Extract the [X, Y] coordinate from the center of the cell holding the provided text.  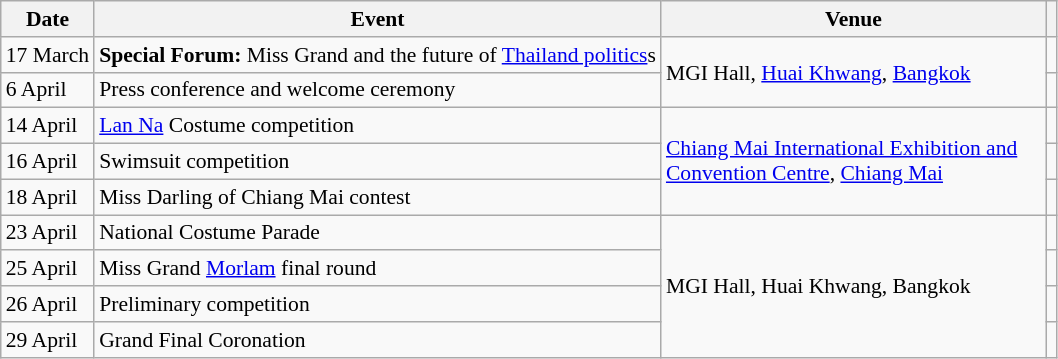
23 April [48, 233]
Grand Final Coronation [378, 340]
Date [48, 19]
14 April [48, 126]
Venue [854, 19]
29 April [48, 340]
Chiang Mai International Exhibition and Convention Centre, Chiang Mai [854, 162]
6 April [48, 90]
Swimsuit competition [378, 162]
25 April [48, 269]
Miss Darling of Chiang Mai contest [378, 197]
26 April [48, 304]
16 April [48, 162]
Lan Na Costume competition [378, 126]
Miss Grand Morlam final round [378, 269]
Press conference and welcome ceremony [378, 90]
Event [378, 19]
Special Forum: Miss Grand and the future of Thailand politicss [378, 55]
17 March [48, 55]
National Costume Parade [378, 233]
18 April [48, 197]
Preliminary competition [378, 304]
